Search for the cell housing the specified text and yield its (x, y) center coordinate. 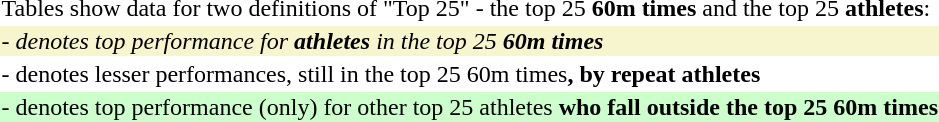
- denotes top performance (only) for other top 25 athletes who fall outside the top 25 60m times (470, 107)
- denotes lesser performances, still in the top 25 60m times, by repeat athletes (470, 74)
- denotes top performance for athletes in the top 25 60m times (470, 41)
